Pinpoint the cell where the given text exists, returning its (X, Y) midpoint coordinate. 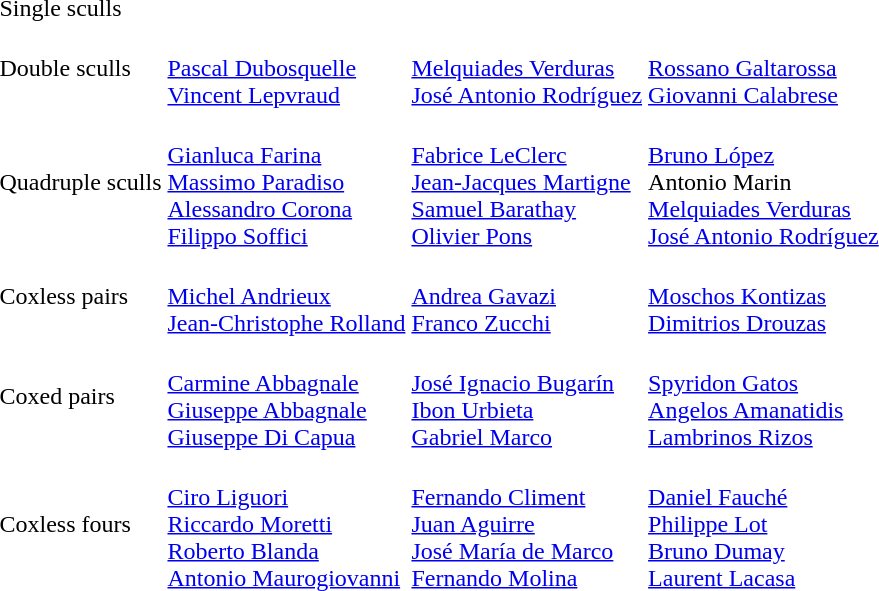
Andrea GavaziFranco Zucchi (527, 296)
Pascal DubosquelleVincent Lepvraud (286, 68)
Fabrice LeClercJean-Jacques MartigneSamuel BarathayOlivier Pons (527, 182)
Michel AndrieuxJean-Christophe Rolland (286, 296)
José Ignacio BugarínIbon UrbietaGabriel Marco (527, 396)
Carmine AbbagnaleGiuseppe AbbagnaleGiuseppe Di Capua (286, 396)
Gianluca FarinaMassimo ParadisoAlessandro CoronaFilippo Soffici (286, 182)
Melquiades VerdurasJosé Antonio Rodríguez (527, 68)
